Scan for the cell matching the given text and deliver its [X, Y] coordinate at center. 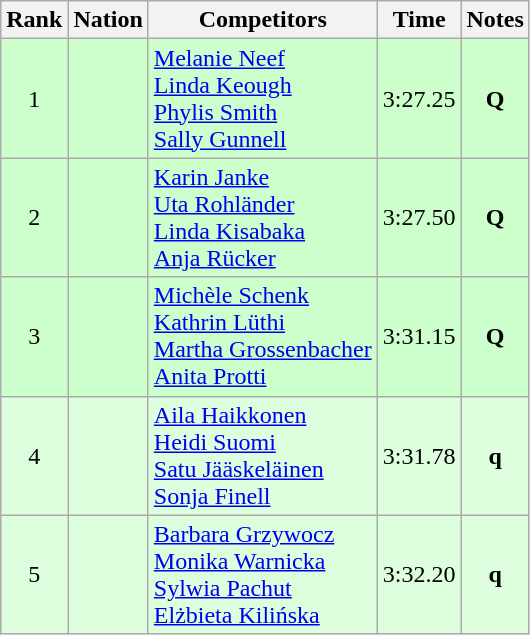
Rank [34, 20]
Nation [108, 20]
Time [419, 20]
Melanie NeefLinda KeoughPhylis SmithSally Gunnell [262, 98]
3:27.50 [419, 218]
2 [34, 218]
3:32.20 [419, 574]
1 [34, 98]
3:31.15 [419, 336]
3:27.25 [419, 98]
Barbara GrzywoczMonika WarnickaSylwia PachutElżbieta Kilińska [262, 574]
5 [34, 574]
Karin JankeUta RohländerLinda KisabakaAnja Rücker [262, 218]
Competitors [262, 20]
3 [34, 336]
4 [34, 456]
Michèle SchenkKathrin LüthiMartha GrossenbacherAnita Protti [262, 336]
Notes [495, 20]
3:31.78 [419, 456]
Aila HaikkonenHeidi SuomiSatu JääskeläinenSonja Finell [262, 456]
